Locate the cell with the specified text and output its [X, Y] center coordinate. 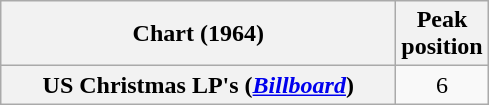
6 [442, 85]
Chart (1964) [198, 34]
US Christmas LP's (Billboard) [198, 85]
Peakposition [442, 34]
